From the cell containing the given text, extract its center point as [x, y] coordinate. 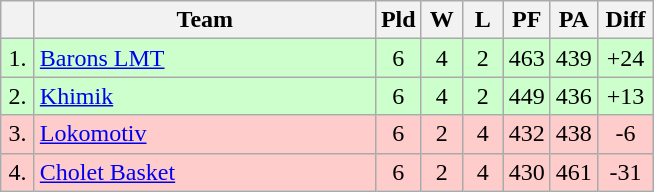
+13 [625, 96]
Khimik [204, 96]
461 [574, 172]
PF [526, 20]
432 [526, 134]
2. [18, 96]
PA [574, 20]
Barons LMT [204, 58]
1. [18, 58]
Pld [398, 20]
Team [204, 20]
449 [526, 96]
Cholet Basket [204, 172]
L [482, 20]
Lokomotiv [204, 134]
463 [526, 58]
+24 [625, 58]
Diff [625, 20]
-31 [625, 172]
4. [18, 172]
430 [526, 172]
3. [18, 134]
436 [574, 96]
439 [574, 58]
-6 [625, 134]
438 [574, 134]
W [442, 20]
